Extract the [x, y] coordinate from the center of the cell holding the provided text.  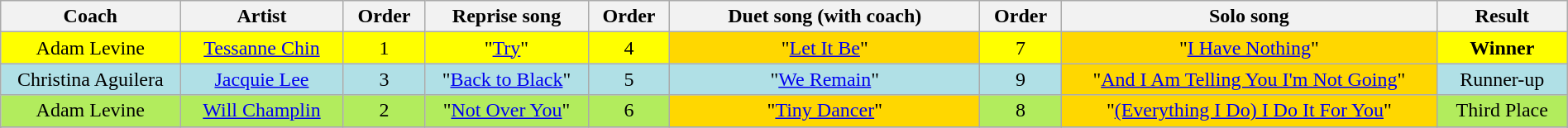
"And I Am Telling You I'm Not Going" [1249, 79]
Will Champlin [261, 111]
Result [1502, 17]
"Let It Be" [825, 48]
"Back to Black" [506, 79]
"I Have Nothing" [1249, 48]
Artist [261, 17]
"Tiny Dancer" [825, 111]
Runner-up [1502, 79]
Duet song (with coach) [825, 17]
1 [384, 48]
"(Everything I Do) I Do It For You" [1249, 111]
9 [1021, 79]
Christina Aguilera [91, 79]
4 [629, 48]
6 [629, 111]
Jacquie Lee [261, 79]
"Try" [506, 48]
2 [384, 111]
7 [1021, 48]
Coach [91, 17]
"Not Over You" [506, 111]
"We Remain" [825, 79]
Third Place [1502, 111]
5 [629, 79]
8 [1021, 111]
3 [384, 79]
Winner [1502, 48]
Solo song [1249, 17]
Reprise song [506, 17]
Tessanne Chin [261, 48]
